From the cell containing the given text, extract its center point as (x, y) coordinate. 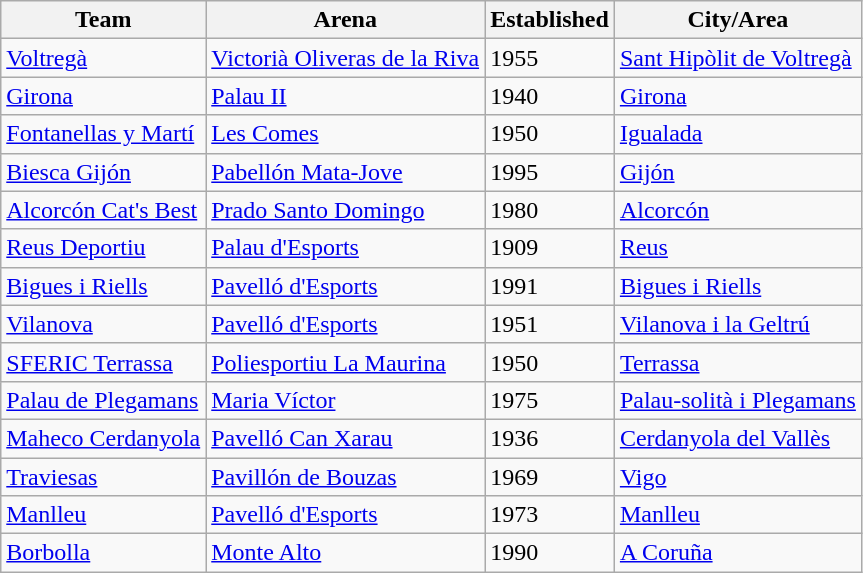
Reus Deportiu (104, 248)
Terrassa (738, 362)
SFERIC Terrassa (104, 362)
Igualada (738, 134)
Pavelló Can Xarau (346, 438)
Poliesportiu La Maurina (346, 362)
1973 (550, 515)
Palau d'Esports (346, 248)
1991 (550, 286)
Palau-solità i Plegamans (738, 400)
Sant Hipòlit de Voltregà (738, 58)
Gijón (738, 172)
Traviesas (104, 477)
City/Area (738, 20)
Borbolla (104, 553)
Maheco Cerdanyola (104, 438)
1995 (550, 172)
Maria Víctor (346, 400)
Fontanellas y Martí (104, 134)
Pabellón Mata-Jove (346, 172)
Voltregà (104, 58)
Cerdanyola del Vallès (738, 438)
Monte Alto (346, 553)
Vilanova i la Geltrú (738, 324)
1951 (550, 324)
Victorià Oliveras de la Riva (346, 58)
Palau II (346, 96)
1980 (550, 210)
Vilanova (104, 324)
Team (104, 20)
Alcorcón Cat's Best (104, 210)
1975 (550, 400)
1955 (550, 58)
Palau de Plegamans (104, 400)
Les Comes (346, 134)
1936 (550, 438)
Reus (738, 248)
1940 (550, 96)
Established (550, 20)
Pavillón de Bouzas (346, 477)
Vigo (738, 477)
Alcorcón (738, 210)
Prado Santo Domingo (346, 210)
1969 (550, 477)
1990 (550, 553)
1909 (550, 248)
Arena (346, 20)
Biesca Gijón (104, 172)
A Coruña (738, 553)
